Search for the cell housing the specified text and yield its (X, Y) center coordinate. 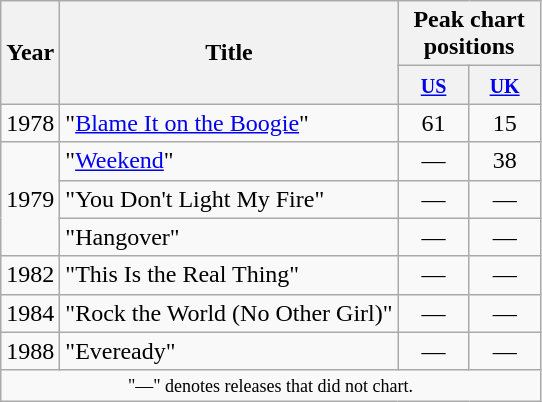
Peak chart positions (469, 34)
"Eveready" (229, 351)
"This Is the Real Thing" (229, 275)
US (434, 85)
1978 (30, 123)
1979 (30, 199)
Title (229, 52)
"Rock the World (No Other Girl)" (229, 313)
15 (504, 123)
"Weekend" (229, 161)
38 (504, 161)
"You Don't Light My Fire" (229, 199)
61 (434, 123)
"Hangover" (229, 237)
UK (504, 85)
1988 (30, 351)
Year (30, 52)
1984 (30, 313)
"—" denotes releases that did not chart. (270, 386)
"Blame It on the Boogie" (229, 123)
1982 (30, 275)
